Return the (X, Y) coordinate for the center point of the cell that contains the specified text.  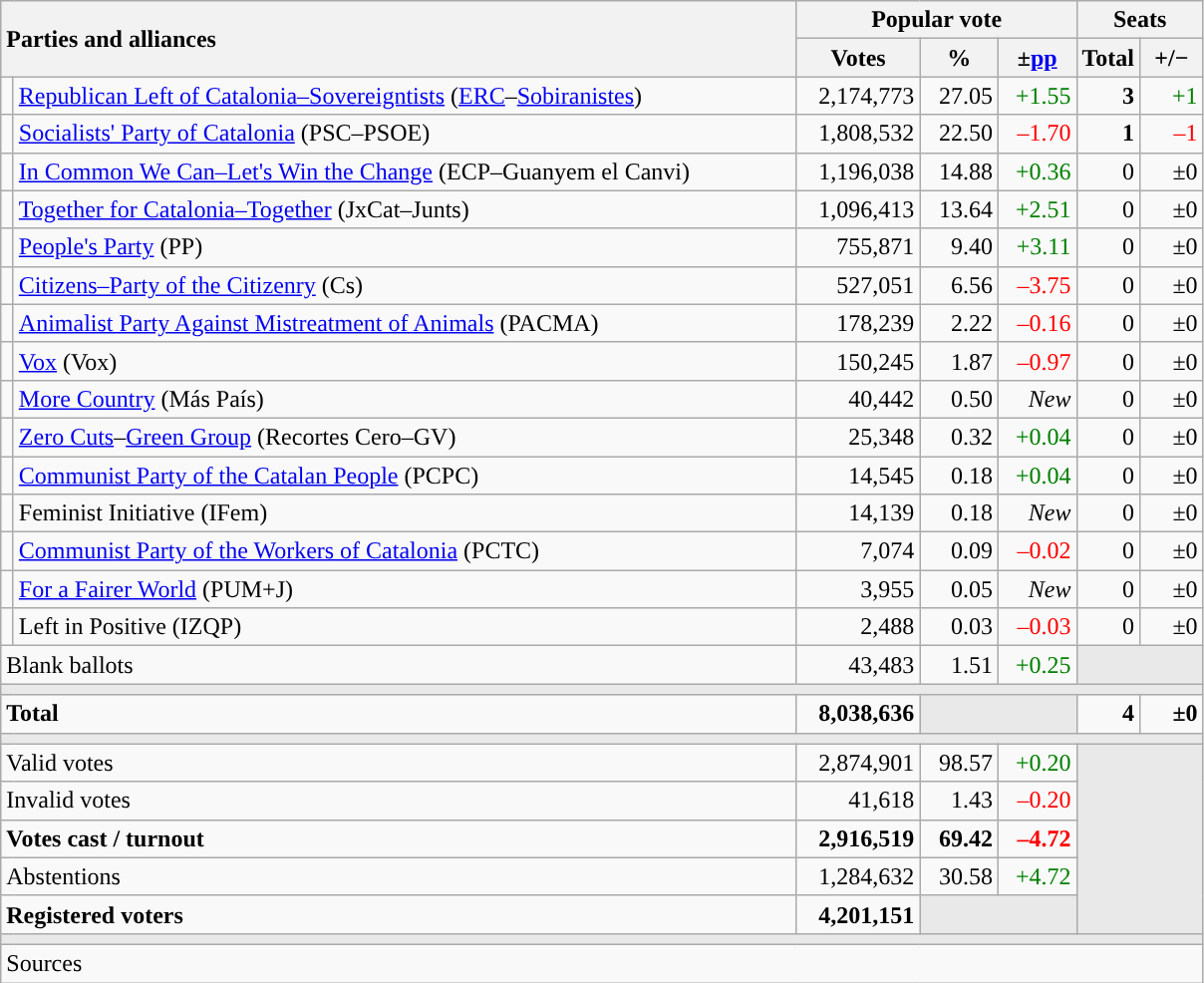
±pp (1037, 58)
People's Party (PP) (405, 247)
Parties and alliances (399, 39)
Republican Left of Catalonia–Sovereigntists (ERC–Sobiranistes) (405, 96)
+1 (1172, 96)
2,916,519 (858, 838)
Vox (Vox) (405, 361)
More Country (Más País) (405, 399)
2,174,773 (858, 96)
27.05 (959, 96)
14,139 (858, 513)
1,808,532 (858, 134)
–1 (1172, 134)
9.40 (959, 247)
1,096,413 (858, 209)
1,284,632 (858, 876)
4,201,151 (858, 914)
+4.72 (1037, 876)
+1.55 (1037, 96)
2,488 (858, 627)
Registered voters (399, 914)
Communist Party of the Catalan People (PCPC) (405, 476)
13.64 (959, 209)
30.58 (959, 876)
755,871 (858, 247)
Communist Party of the Workers of Catalonia (PCTC) (405, 551)
43,483 (858, 665)
–4.72 (1037, 838)
+0.20 (1037, 763)
14.88 (959, 171)
1,196,038 (858, 171)
0.50 (959, 399)
–0.03 (1037, 627)
0.09 (959, 551)
Socialists' Party of Catalonia (PSC–PSOE) (405, 134)
0.32 (959, 437)
1.43 (959, 801)
Popular vote (937, 20)
41,618 (858, 801)
3,955 (858, 589)
40,442 (858, 399)
–3.75 (1037, 285)
+/− (1172, 58)
Invalid votes (399, 801)
In Common We Can–Let's Win the Change (ECP–Guanyem el Canvi) (405, 171)
3 (1108, 96)
–0.97 (1037, 361)
6.56 (959, 285)
2.22 (959, 323)
14,545 (858, 476)
–0.16 (1037, 323)
25,348 (858, 437)
–0.20 (1037, 801)
For a Fairer World (PUM+J) (405, 589)
Votes (858, 58)
1 (1108, 134)
Abstentions (399, 876)
Animalist Party Against Mistreatment of Animals (PACMA) (405, 323)
+0.36 (1037, 171)
Sources (602, 963)
+2.51 (1037, 209)
8,038,636 (858, 714)
178,239 (858, 323)
Zero Cuts–Green Group (Recortes Cero–GV) (405, 437)
4 (1108, 714)
22.50 (959, 134)
–1.70 (1037, 134)
Citizens–Party of the Citizenry (Cs) (405, 285)
527,051 (858, 285)
Votes cast / turnout (399, 838)
Together for Catalonia–Together (JxCat–Junts) (405, 209)
2,874,901 (858, 763)
1.87 (959, 361)
% (959, 58)
+0.25 (1037, 665)
0.05 (959, 589)
Feminist Initiative (IFem) (405, 513)
Valid votes (399, 763)
7,074 (858, 551)
1.51 (959, 665)
150,245 (858, 361)
Seats (1140, 20)
69.42 (959, 838)
+3.11 (1037, 247)
0.03 (959, 627)
–0.02 (1037, 551)
Blank ballots (399, 665)
Left in Positive (IZQP) (405, 627)
98.57 (959, 763)
